Identify which cell holds the provided text, then report its [X, Y] central coordinate. 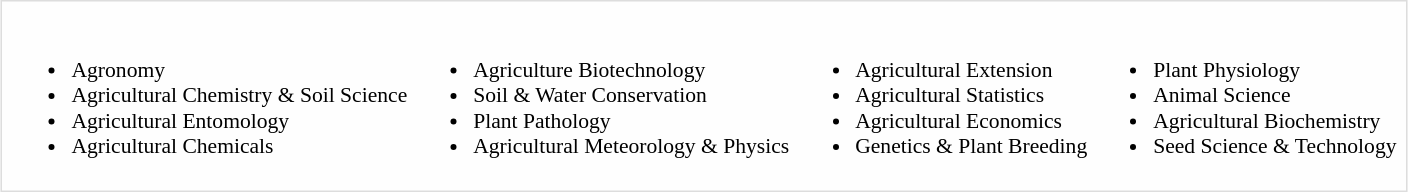
Plant PhysiologyAnimal ScienceAgricultural BiochemistrySeed Science & Technology [1245, 96]
AgronomyAgricultural Chemistry & Soil ScienceAgricultural EntomologyAgricultural Chemicals [210, 96]
Agriculture BiotechnologySoil & Water ConservationPlant PathologyAgricultural Meteorology & Physics [602, 96]
Agricultural ExtensionAgricultural StatisticsAgricultural EconomicsGenetics & Plant Breeding [942, 96]
